Return [x, y] of the center of cell containing provided text 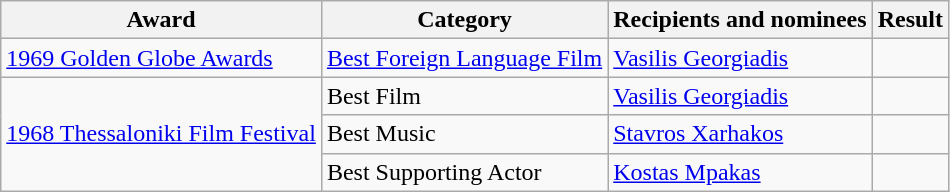
1968 Thessaloniki Film Festival [162, 134]
Best Supporting Actor [464, 172]
Best Foreign Language Film [464, 58]
Stavros Xarhakos [740, 134]
Result [910, 20]
Award [162, 20]
Best Music [464, 134]
Category [464, 20]
Recipients and nominees [740, 20]
1969 Golden Globe Awards [162, 58]
Kostas Mpakas [740, 172]
Best Film [464, 96]
